From the cell containing the given text, extract its center point as [X, Y] coordinate. 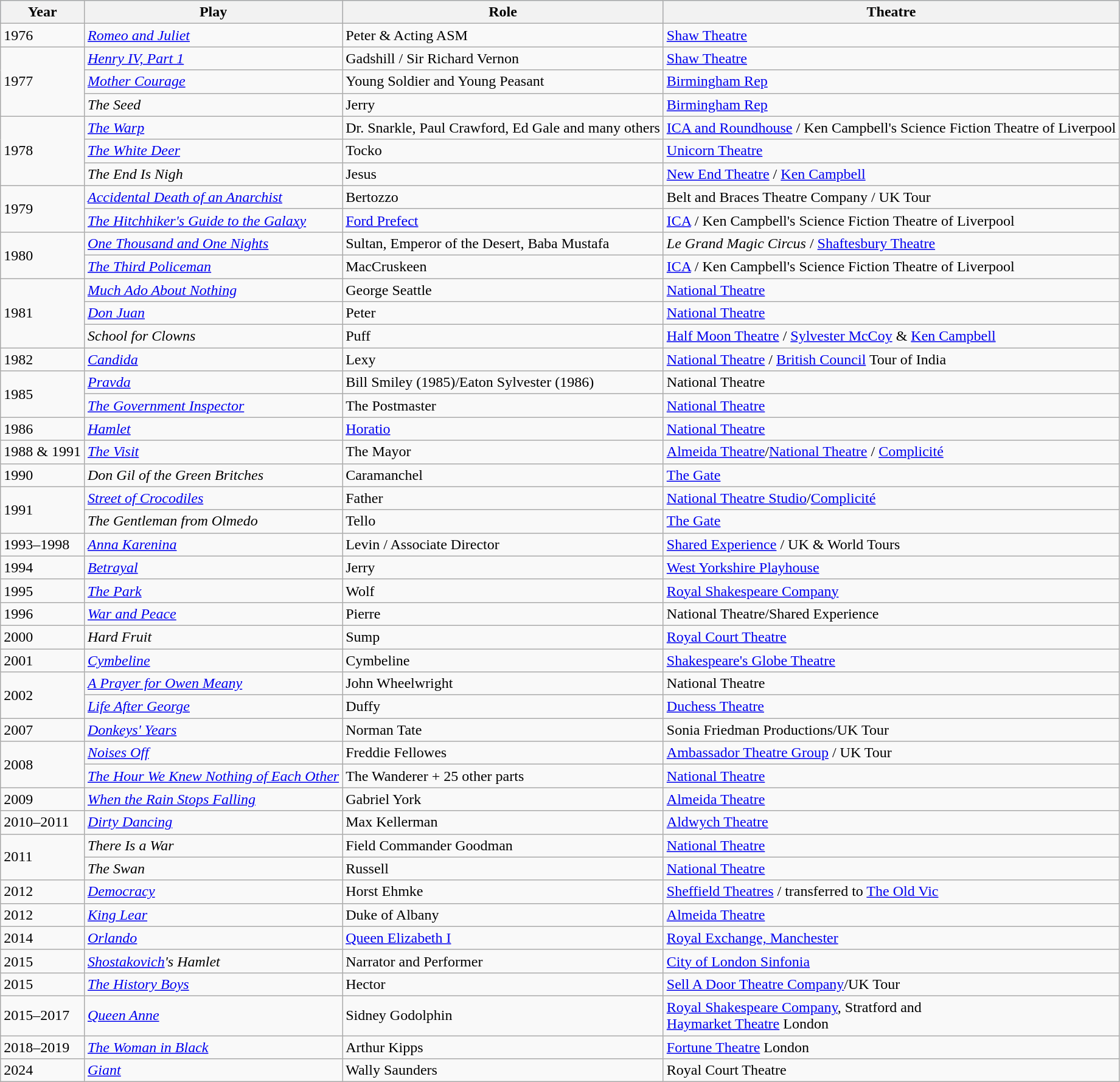
Life After George [213, 707]
2001 [43, 660]
Sultan, Emperor of the Desert, Baba Mustafa [503, 243]
Shakespeare's Globe Theatre [891, 660]
Peter [503, 313]
Street of Crocodiles [213, 498]
War and Peace [213, 614]
The Warp [213, 128]
2024 [43, 1070]
Young Soldier and Young Peasant [503, 81]
1980 [43, 255]
1996 [43, 614]
Bertozzo [503, 197]
Giant [213, 1070]
The Gentleman from Olmedo [213, 521]
2011 [43, 857]
1994 [43, 567]
Shared Experience / UK & World Tours [891, 544]
Dr. Snarkle, Paul Crawford, Ed Gale and many others [503, 128]
1977 [43, 81]
2010–2011 [43, 822]
The Swan [213, 869]
National Theatre/Shared Experience [891, 614]
John Wheelwright [503, 684]
Horatio [503, 429]
The Park [213, 591]
Bill Smiley (1985)/Eaton Sylvester (1986) [503, 383]
2014 [43, 938]
Don Gil of the Green Britches [213, 475]
Unicorn Theatre [891, 151]
Royal Shakespeare Company, Stratford andHaymarket Theatre London [891, 1016]
The Postmaster [503, 406]
Noises Off [213, 753]
Almeida Theatre/National Theatre / Complicité [891, 452]
Fortune Theatre London [891, 1047]
Caramanchel [503, 475]
1990 [43, 475]
Don Juan [213, 313]
2008 [43, 765]
George Seattle [503, 290]
Hamlet [213, 429]
Role [503, 12]
One Thousand and One Nights [213, 243]
Year [43, 12]
Ambassador Theatre Group / UK Tour [891, 753]
Arthur Kipps [503, 1047]
Half Moon Theatre / Sylvester McCoy & Ken Campbell [891, 336]
Sidney Godolphin [503, 1016]
Betrayal [213, 567]
1979 [43, 209]
The Hour We Knew Nothing of Each Other [213, 776]
Hard Fruit [213, 637]
1978 [43, 151]
National Theatre Studio/Complicité [891, 498]
Sump [503, 637]
Democracy [213, 892]
Max Kellerman [503, 822]
Lexy [503, 359]
Le Grand Magic Circus / Shaftesbury Theatre [891, 243]
West Yorkshire Playhouse [891, 567]
Gadshill / Sir Richard Vernon [503, 58]
The Hitchhiker's Guide to the Galaxy [213, 220]
Mother Courage [213, 81]
Pierre [503, 614]
MacCruskeen [503, 266]
Wolf [503, 591]
Hector [503, 984]
Theatre [891, 12]
Candida [213, 359]
Father [503, 498]
Field Commander Goodman [503, 845]
Duffy [503, 707]
Levin / Associate Director [503, 544]
Puff [503, 336]
Aldwych Theatre [891, 822]
School for Clowns [213, 336]
Wally Saunders [503, 1070]
1985 [43, 394]
The Seed [213, 105]
Duke of Albany [503, 915]
ICA and Roundhouse / Ken Campbell's Science Fiction Theatre of Liverpool [891, 128]
Freddie Fellowes [503, 753]
Much Ado About Nothing [213, 290]
Dirty Dancing [213, 822]
National Theatre / British Council Tour of India [891, 359]
The Mayor [503, 452]
Tello [503, 521]
1976 [43, 35]
The Third Policeman [213, 266]
Jesus [503, 174]
A Prayer for Owen Meany [213, 684]
Sheffield Theatres / transferred to The Old Vic [891, 892]
Queen Anne [213, 1016]
2002 [43, 695]
Accidental Death of an Anarchist [213, 197]
Tocko [503, 151]
1995 [43, 591]
Russell [503, 869]
The History Boys [213, 984]
2018–2019 [43, 1047]
1993–1998 [43, 544]
Norman Tate [503, 730]
Ford Prefect [503, 220]
Pravda [213, 383]
Anna Karenina [213, 544]
1982 [43, 359]
When the Rain Stops Falling [213, 799]
Shostakovich's Hamlet [213, 961]
1986 [43, 429]
1991 [43, 510]
The Wanderer + 25 other parts [503, 776]
Play [213, 12]
Romeo and Juliet [213, 35]
The Visit [213, 452]
Henry IV, Part 1 [213, 58]
The End Is Nigh [213, 174]
Royal Shakespeare Company [891, 591]
Donkeys' Years [213, 730]
Orlando [213, 938]
1981 [43, 313]
King Lear [213, 915]
Sonia Friedman Productions/UK Tour [891, 730]
Royal Exchange, Manchester [891, 938]
The Woman in Black [213, 1047]
Belt and Braces Theatre Company / UK Tour [891, 197]
The White Deer [213, 151]
Queen Elizabeth I [503, 938]
2007 [43, 730]
1988 & 1991 [43, 452]
Duchess Theatre [891, 707]
2015–2017 [43, 1016]
City of London Sinfonia [891, 961]
2000 [43, 637]
Narrator and Performer [503, 961]
There Is a War [213, 845]
2009 [43, 799]
Sell A Door Theatre Company/UK Tour [891, 984]
Gabriel York [503, 799]
Peter & Acting ASM [503, 35]
The Government Inspector [213, 406]
New End Theatre / Ken Campbell [891, 174]
Horst Ehmke [503, 892]
